Detect which cell encompasses the target text, then output its [x, y] center coordinate. 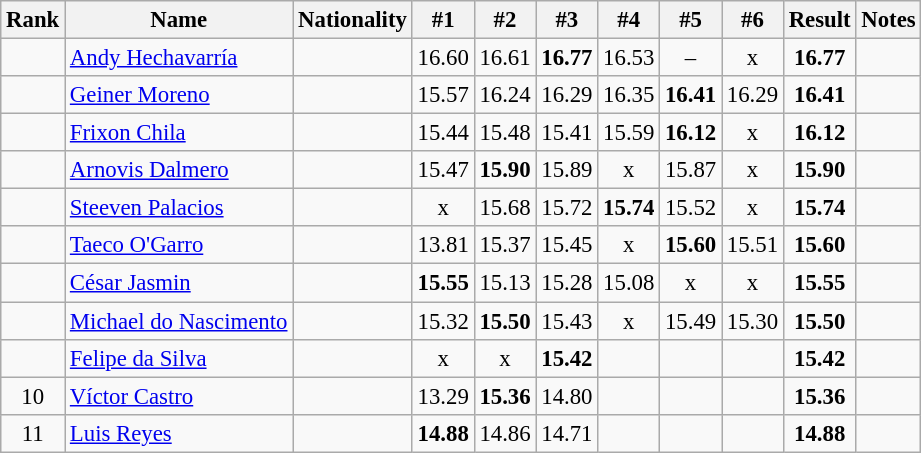
15.52 [691, 208]
Víctor Castro [179, 396]
16.24 [505, 95]
11 [33, 433]
15.08 [629, 283]
Frixon Chila [179, 133]
Notes [888, 20]
14.80 [567, 396]
16.35 [629, 95]
#1 [443, 20]
16.60 [443, 58]
Geiner Moreno [179, 95]
15.32 [443, 321]
Nationality [352, 20]
15.48 [505, 133]
16.61 [505, 58]
#6 [753, 20]
Luis Reyes [179, 433]
– [691, 58]
15.13 [505, 283]
Andy Hechavarría [179, 58]
#2 [505, 20]
15.59 [629, 133]
15.43 [567, 321]
15.28 [567, 283]
15.51 [753, 245]
15.72 [567, 208]
15.57 [443, 95]
Name [179, 20]
Michael do Nascimento [179, 321]
15.49 [691, 321]
15.89 [567, 170]
15.37 [505, 245]
#5 [691, 20]
César Jasmin [179, 283]
15.68 [505, 208]
Steeven Palacios [179, 208]
15.47 [443, 170]
Arnovis Dalmero [179, 170]
Result [820, 20]
#4 [629, 20]
15.30 [753, 321]
Taeco O'Garro [179, 245]
15.44 [443, 133]
13.29 [443, 396]
14.86 [505, 433]
13.81 [443, 245]
14.71 [567, 433]
Rank [33, 20]
16.53 [629, 58]
10 [33, 396]
#3 [567, 20]
Felipe da Silva [179, 358]
15.87 [691, 170]
15.41 [567, 133]
15.45 [567, 245]
